Locate the cell with the specified text and output its [X, Y] center coordinate. 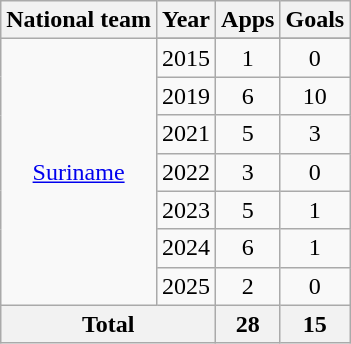
Suriname [79, 172]
Total [108, 324]
National team [79, 20]
15 [315, 324]
2022 [186, 172]
28 [248, 324]
2025 [186, 286]
10 [315, 96]
2015 [186, 58]
2023 [186, 210]
2019 [186, 96]
Year [186, 20]
2024 [186, 248]
Goals [315, 20]
2 [248, 286]
2021 [186, 134]
Apps [248, 20]
